Provide the [X, Y] coordinate of the cell's center where the given text is located.  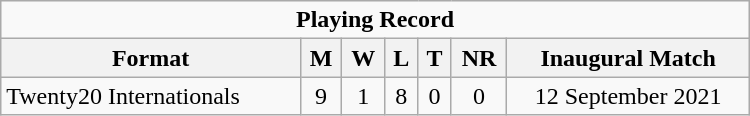
M [320, 58]
9 [320, 96]
1 [364, 96]
T [434, 58]
8 [402, 96]
Format [151, 58]
Inaugural Match [628, 58]
Playing Record [375, 20]
Twenty20 Internationals [151, 96]
W [364, 58]
L [402, 58]
NR [479, 58]
12 September 2021 [628, 96]
